Find where the given text appears and provide that cell's center as [x, y] coordinate. 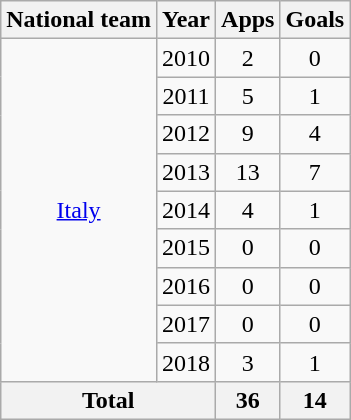
5 [248, 96]
3 [248, 362]
2011 [186, 96]
2 [248, 58]
14 [315, 400]
2015 [186, 248]
36 [248, 400]
Total [108, 400]
2017 [186, 324]
Year [186, 20]
2013 [186, 172]
7 [315, 172]
2018 [186, 362]
Goals [315, 20]
Italy [79, 210]
2012 [186, 134]
2010 [186, 58]
9 [248, 134]
Apps [248, 20]
2014 [186, 210]
13 [248, 172]
2016 [186, 286]
National team [79, 20]
